Return (x, y) of the center of cell containing provided text 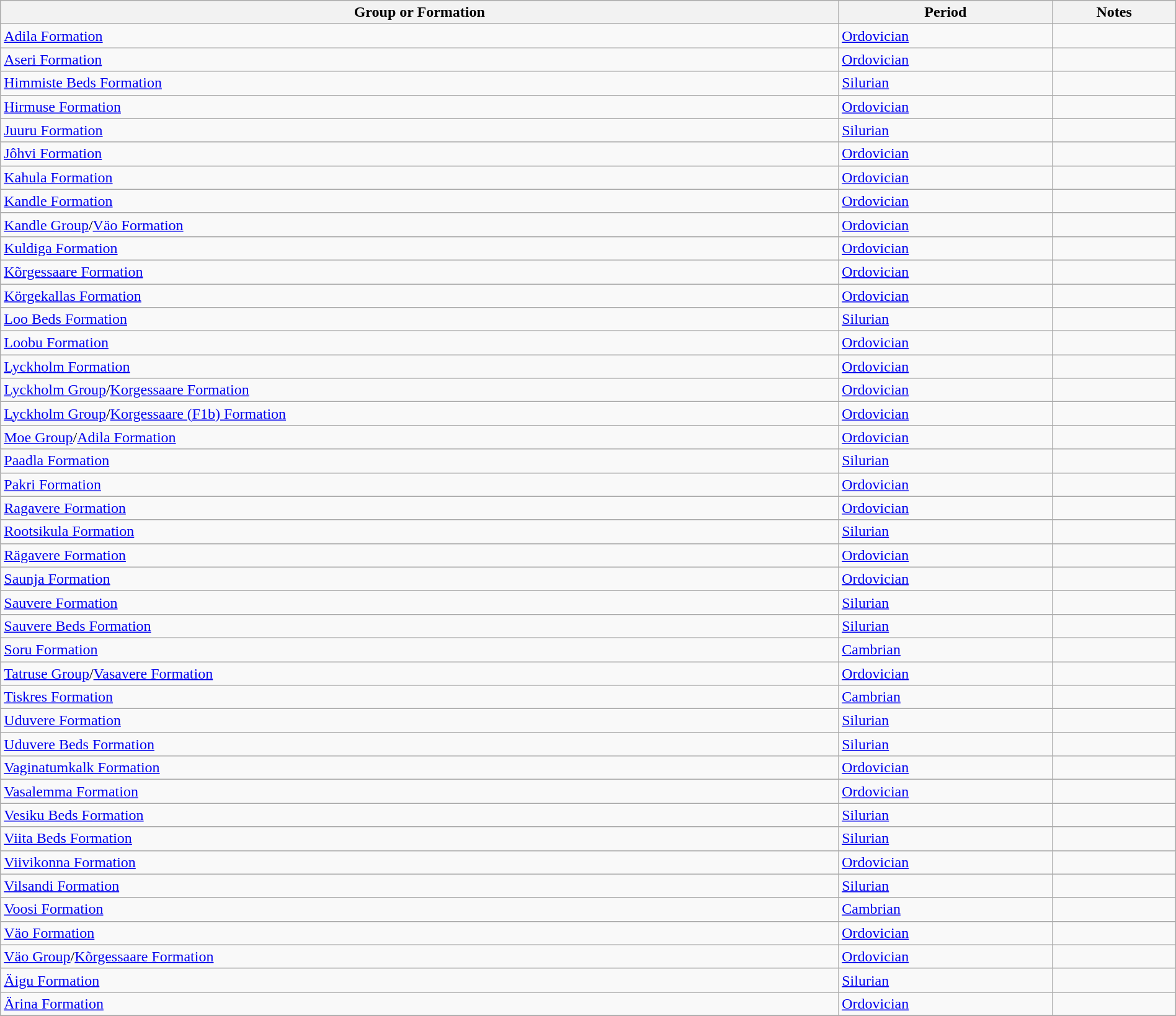
Lyckholm Formation (419, 367)
Kandle Formation (419, 201)
Jôhvi Formation (419, 154)
Paadla Formation (419, 461)
Vesiku Beds Formation (419, 815)
Group or Formation (419, 12)
Soru Formation (419, 649)
Notes (1114, 12)
Pakri Formation (419, 484)
Loo Beds Formation (419, 319)
Himmiste Beds Formation (419, 83)
Lyckholm Group/Korgessaare Formation (419, 390)
Adila Formation (419, 36)
Tatruse Group/Vasavere Formation (419, 673)
Äigu Formation (419, 980)
Kõrgessaare Formation (419, 272)
Sauvere Beds Formation (419, 626)
Rägavere Formation (419, 555)
Vasalemma Formation (419, 791)
Lyckholm Group/Korgessaare (F1b) Formation (419, 414)
Tiskres Formation (419, 697)
Kandle Group/Väo Formation (419, 225)
Hirmuse Formation (419, 107)
Uduvere Beds Formation (419, 744)
Juuru Formation (419, 130)
Väo Group/Kõrgessaare Formation (419, 956)
Uduvere Formation (419, 721)
Sauvere Formation (419, 602)
Vaginatumkalk Formation (419, 768)
Period (945, 12)
Voosi Formation (419, 909)
Kuldiga Formation (419, 248)
Aseri Formation (419, 60)
Loobu Formation (419, 343)
Viivikonna Formation (419, 862)
Kahula Formation (419, 177)
Ragavere Formation (419, 508)
Väo Formation (419, 933)
Körgekallas Formation (419, 296)
Ärina Formation (419, 1004)
Viita Beds Formation (419, 839)
Rootsikula Formation (419, 532)
Moe Group/Adila Formation (419, 437)
Saunja Formation (419, 579)
Vilsandi Formation (419, 886)
